Output the (X, Y) coordinate of the center of the cell containing the given text.  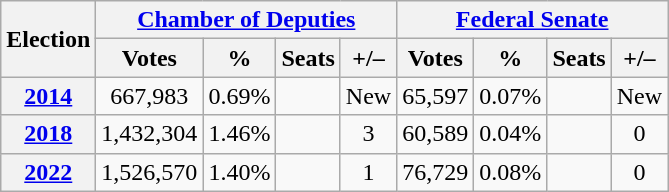
3 (368, 134)
2022 (48, 172)
2014 (48, 96)
65,597 (436, 96)
60,589 (436, 134)
1.40% (240, 172)
76,729 (436, 172)
1 (368, 172)
1.46% (240, 134)
2018 (48, 134)
0.04% (510, 134)
0.07% (510, 96)
1,526,570 (150, 172)
0.69% (240, 96)
1,432,304 (150, 134)
Election (48, 39)
0.08% (510, 172)
Chamber of Deputies (246, 20)
Federal Senate (532, 20)
667,983 (150, 96)
